Scan for the cell matching the given text and deliver its (x, y) coordinate at center. 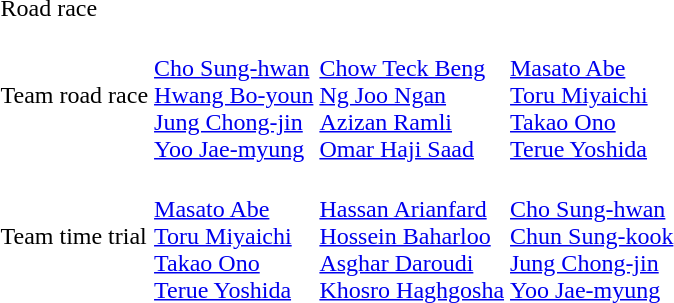
Chow Teck BengNg Joo NganAzizan RamliOmar Haji Saad (412, 95)
Cho Sung-hwanHwang Bo-younJung Chong-jinYoo Jae-myung (234, 95)
